Determine the (x, y) coordinate at the center of the cell enclosing the given text.  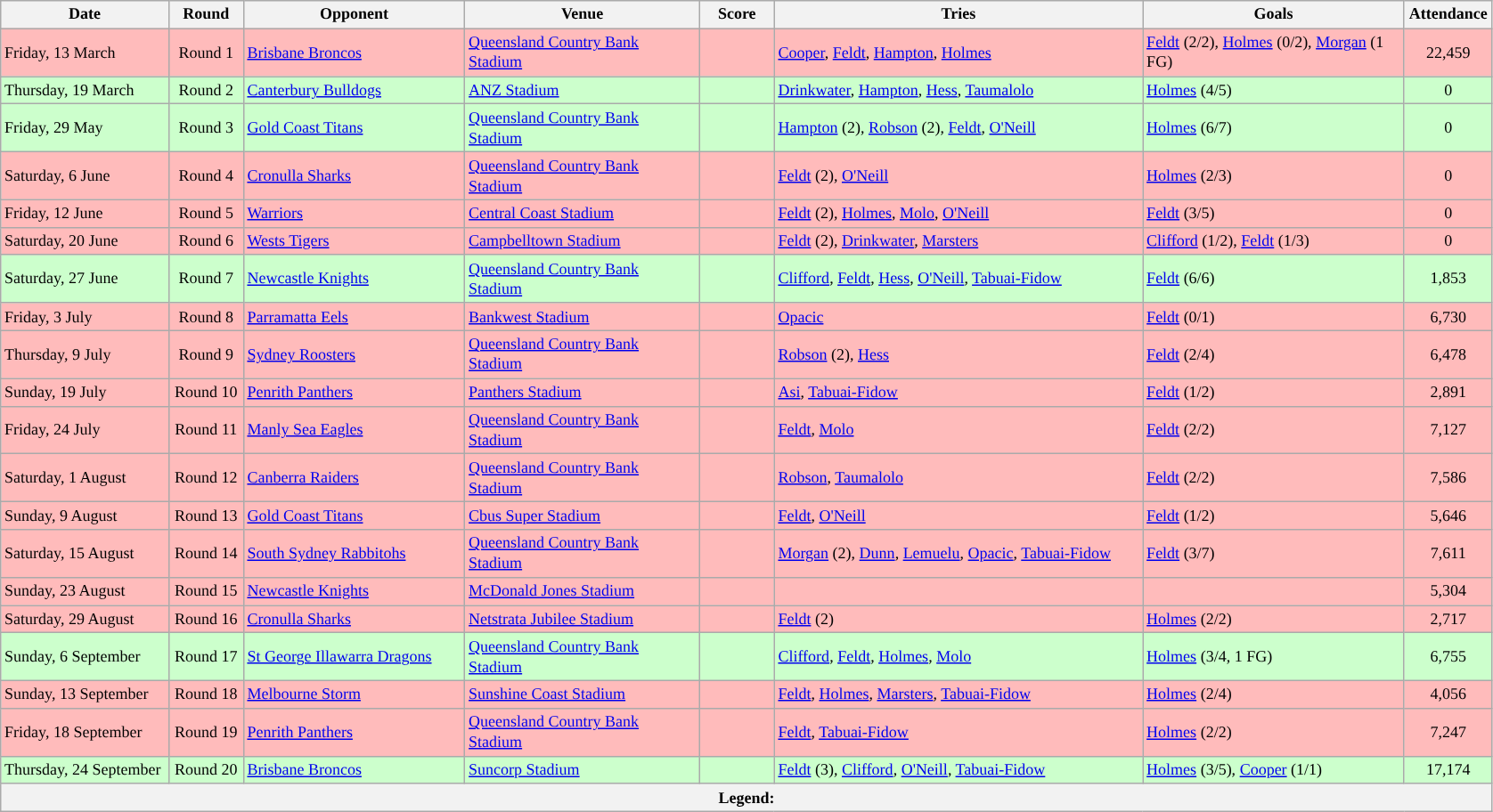
Clifford (1/2), Feldt (1/3) (1274, 240)
Campbelltown Stadium (583, 240)
Saturday, 1 August (86, 478)
Round 19 (206, 733)
Clifford, Feldt, Hess, O'Neill, Tabuai-Fidow (959, 279)
2,891 (1448, 392)
6,478 (1448, 354)
Feldt (2) (959, 620)
Drinkwater, Hampton, Hess, Taumalolo (959, 91)
Round 17 (206, 657)
5,646 (1448, 515)
Sydney Roosters (355, 354)
Round 6 (206, 240)
Thursday, 19 March (86, 91)
Thursday, 24 September (86, 769)
Central Coast Stadium (583, 214)
Sunday, 9 August (86, 515)
5,304 (1448, 591)
Thursday, 9 July (86, 354)
Holmes (3/4, 1 FG) (1274, 657)
22,459 (1448, 53)
Round 10 (206, 392)
Sunshine Coast Stadium (583, 694)
Feldt (0/1) (1274, 317)
Round 5 (206, 214)
Sunday, 19 July (86, 392)
Panthers Stadium (583, 392)
Friday, 12 June (86, 214)
Feldt (2/4) (1274, 354)
Feldt (2/2), Holmes (0/2), Morgan (1 FG) (1274, 53)
Saturday, 29 August (86, 620)
Wests Tigers (355, 240)
Round 14 (206, 554)
Score (737, 14)
Cooper, Feldt, Hampton, Holmes (959, 53)
Holmes (4/5) (1274, 91)
Feldt, O'Neill (959, 515)
Opponent (355, 14)
Parramatta Eels (355, 317)
1,853 (1448, 279)
Saturday, 15 August (86, 554)
Hampton (2), Robson (2), Feldt, O'Neill (959, 128)
Feldt (2), O'Neill (959, 175)
Holmes (2/4) (1274, 694)
7,127 (1448, 430)
Friday, 29 May (86, 128)
Sunday, 23 August (86, 591)
Saturday, 27 June (86, 279)
South Sydney Rabbitohs (355, 554)
7,247 (1448, 733)
Warriors (355, 214)
Round 20 (206, 769)
Feldt (6/6) (1274, 279)
Round 7 (206, 279)
Holmes (2/3) (1274, 175)
Round 13 (206, 515)
Round 3 (206, 128)
Feldt (2), Drinkwater, Marsters (959, 240)
Round 8 (206, 317)
Netstrata Jubilee Stadium (583, 620)
Round 18 (206, 694)
Saturday, 6 June (86, 175)
Saturday, 20 June (86, 240)
6,730 (1448, 317)
6,755 (1448, 657)
Round (206, 14)
Holmes (6/7) (1274, 128)
Attendance (1448, 14)
Sunday, 6 September (86, 657)
Canberra Raiders (355, 478)
2,717 (1448, 620)
Holmes (3/5), Cooper (1/1) (1274, 769)
McDonald Jones Stadium (583, 591)
Sunday, 13 September (86, 694)
Feldt, Holmes, Marsters, Tabuai-Fidow (959, 694)
Round 2 (206, 91)
Robson, Taumalolo (959, 478)
Robson (2), Hess (959, 354)
Venue (583, 14)
Feldt (2), Holmes, Molo, O'Neill (959, 214)
Round 9 (206, 354)
17,174 (1448, 769)
Legend: (746, 798)
ANZ Stadium (583, 91)
Goals (1274, 14)
Clifford, Feldt, Holmes, Molo (959, 657)
Tries (959, 14)
Friday, 18 September (86, 733)
7,611 (1448, 554)
Melbourne Storm (355, 694)
Manly Sea Eagles (355, 430)
Round 4 (206, 175)
4,056 (1448, 694)
Friday, 3 July (86, 317)
Morgan (2), Dunn, Lemuelu, Opacic, Tabuai-Fidow (959, 554)
Canterbury Bulldogs (355, 91)
Opacic (959, 317)
Feldt (3), Clifford, O'Neill, Tabuai-Fidow (959, 769)
Friday, 13 March (86, 53)
St George Illawarra Dragons (355, 657)
Bankwest Stadium (583, 317)
Feldt, Tabuai-Fidow (959, 733)
Feldt (3/5) (1274, 214)
7,586 (1448, 478)
Feldt (3/7) (1274, 554)
Cbus Super Stadium (583, 515)
Friday, 24 July (86, 430)
Round 15 (206, 591)
Date (86, 14)
Feldt, Molo (959, 430)
Round 16 (206, 620)
Round 11 (206, 430)
Suncorp Stadium (583, 769)
Asi, Tabuai-Fidow (959, 392)
Round 1 (206, 53)
Round 12 (206, 478)
